Locate the cell with the specified text and output its [x, y] center coordinate. 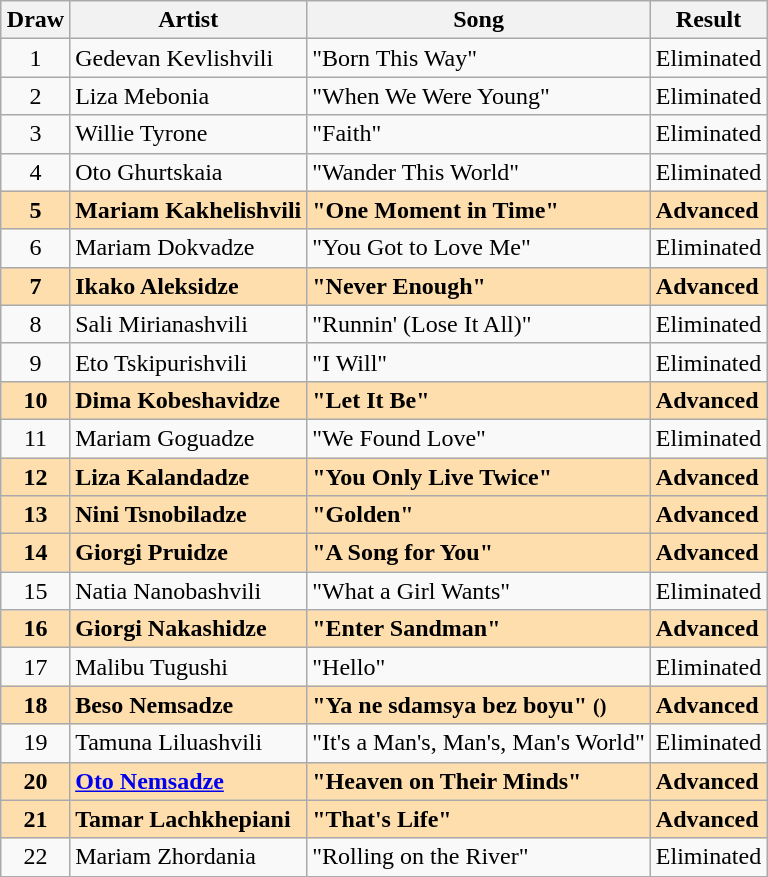
Mariam Goguadze [188, 438]
Mariam Dokvadze [188, 248]
Oto Ghurtskaia [188, 172]
"You Got to Love Me" [479, 248]
3 [35, 134]
"We Found Love" [479, 438]
13 [35, 515]
4 [35, 172]
"It's a Man's, Man's, Man's World" [479, 743]
Mariam Zhordania [188, 857]
Eto Tskipurishvili [188, 362]
Draw [35, 20]
Nini Tsnobiladze [188, 515]
"Hello" [479, 667]
Malibu Tugushi [188, 667]
"Runnin' (Lose It All)" [479, 324]
"Rolling on the River" [479, 857]
Dima Kobeshavidze [188, 400]
"Enter Sandman" [479, 629]
"One Moment in Time" [479, 210]
18 [35, 705]
Oto Nemsadze [188, 781]
Willie Tyrone [188, 134]
1 [35, 58]
Liza Mebonia [188, 96]
Beso Nemsadze [188, 705]
"Heaven on Their Minds" [479, 781]
6 [35, 248]
12 [35, 477]
Sali Mirianashvili [188, 324]
"Golden" [479, 515]
7 [35, 286]
Natia Nanobashvili [188, 591]
"You Only Live Twice" [479, 477]
Ikako Aleksidze [188, 286]
Tamar Lachkhepiani [188, 819]
11 [35, 438]
"What a Girl Wants" [479, 591]
9 [35, 362]
"When We Were Young" [479, 96]
Result [708, 20]
10 [35, 400]
19 [35, 743]
Giorgi Pruidze [188, 553]
"Faith" [479, 134]
Song [479, 20]
15 [35, 591]
2 [35, 96]
17 [35, 667]
"Ya ne sdamsya bez boyu" () [479, 705]
20 [35, 781]
"That's Life" [479, 819]
"Never Enough" [479, 286]
21 [35, 819]
"Born This Way" [479, 58]
"Let It Be" [479, 400]
"Wander This World" [479, 172]
16 [35, 629]
"I Will" [479, 362]
Giorgi Nakashidze [188, 629]
8 [35, 324]
22 [35, 857]
Liza Kalandadze [188, 477]
Mariam Kakhelishvili [188, 210]
Tamuna Liluashvili [188, 743]
"A Song for You" [479, 553]
5 [35, 210]
Artist [188, 20]
14 [35, 553]
Gedevan Kevlishvili [188, 58]
